Search for the cell housing the specified text and yield its (X, Y) center coordinate. 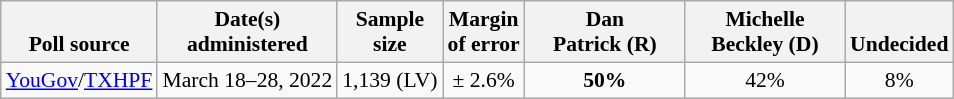
Marginof error (484, 32)
1,139 (LV) (390, 80)
42% (765, 80)
Samplesize (390, 32)
YouGov/TXHPF (80, 80)
± 2.6% (484, 80)
Date(s)administered (247, 32)
50% (605, 80)
Poll source (80, 32)
March 18–28, 2022 (247, 80)
MichelleBeckley (D) (765, 32)
Undecided (899, 32)
DanPatrick (R) (605, 32)
8% (899, 80)
